Return the [X, Y] coordinate for the center point of the cell that contains the specified text.  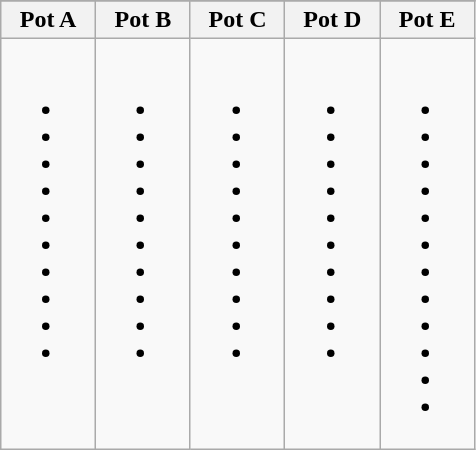
Pot E [428, 20]
Pot A [48, 20]
Pot D [332, 20]
Pot B [142, 20]
Pot C [238, 20]
